Scan for the cell matching the given text and deliver its (x, y) coordinate at center. 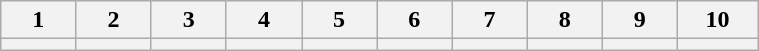
4 (264, 20)
1 (38, 20)
7 (490, 20)
10 (717, 20)
8 (564, 20)
9 (640, 20)
3 (188, 20)
6 (414, 20)
2 (114, 20)
5 (340, 20)
